Search for the cell housing the specified text and yield its (x, y) center coordinate. 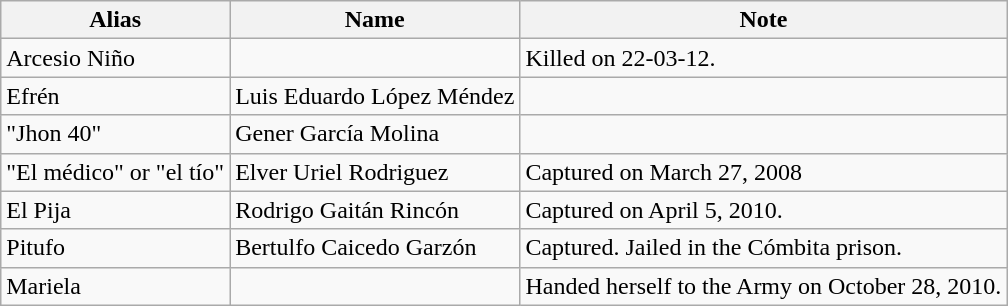
Efrén (116, 96)
Rodrigo Gaitán Rincón (375, 210)
Killed on 22-03-12. (764, 58)
Pitufo (116, 248)
"Jhon 40" (116, 134)
"El médico" or "el tío" (116, 172)
Name (375, 20)
Alias (116, 20)
El Pija (116, 210)
Elver Uriel Rodriguez (375, 172)
Luis Eduardo López Méndez (375, 96)
Mariela (116, 286)
Captured. Jailed in the Cómbita prison. (764, 248)
Gener García Molina (375, 134)
Captured on April 5, 2010. (764, 210)
Handed herself to the Army on October 28, 2010. (764, 286)
Bertulfo Caicedo Garzón (375, 248)
Arcesio Niño (116, 58)
Note (764, 20)
Captured on March 27, 2008 (764, 172)
